Identify which cell holds the provided text, then report its [X, Y] central coordinate. 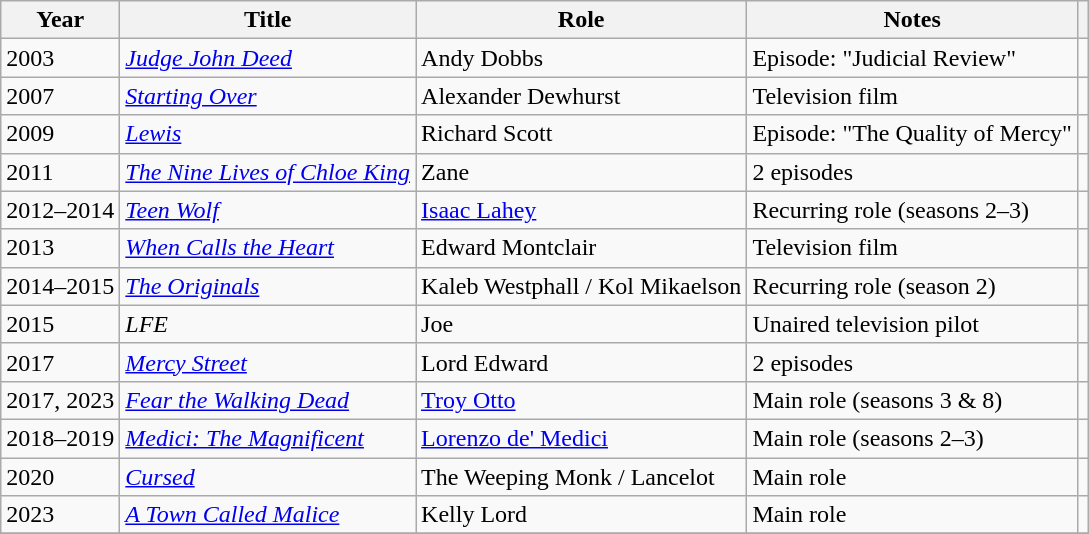
2011 [60, 172]
Troy Otto [582, 400]
Lord Edward [582, 362]
Isaac Lahey [582, 210]
Judge John Deed [268, 58]
Teen Wolf [268, 210]
2003 [60, 58]
Main role (seasons 3 & 8) [912, 400]
The Nine Lives of Chloe King [268, 172]
Title [268, 20]
Kelly Lord [582, 515]
2023 [60, 515]
When Calls the Heart [268, 248]
Unaired television pilot [912, 324]
A Town Called Malice [268, 515]
Starting Over [268, 96]
Recurring role (season 2) [912, 286]
2009 [60, 134]
Mercy Street [268, 362]
Richard Scott [582, 134]
Alexander Dewhurst [582, 96]
Joe [582, 324]
Andy Dobbs [582, 58]
Medici: The Magnificent [268, 438]
Role [582, 20]
Lewis [268, 134]
Notes [912, 20]
Episode: "The Quality of Mercy" [912, 134]
Episode: "Judicial Review" [912, 58]
2020 [60, 477]
Fear the Walking Dead [268, 400]
2017, 2023 [60, 400]
2018–2019 [60, 438]
2007 [60, 96]
Lorenzo de' Medici [582, 438]
LFE [268, 324]
Cursed [268, 477]
2015 [60, 324]
Year [60, 20]
The Weeping Monk / Lancelot [582, 477]
2012–2014 [60, 210]
Zane [582, 172]
2014–2015 [60, 286]
2017 [60, 362]
2013 [60, 248]
Kaleb Westphall / Kol Mikaelson [582, 286]
Recurring role (seasons 2–3) [912, 210]
Main role (seasons 2–3) [912, 438]
Edward Montclair [582, 248]
The Originals [268, 286]
